Locate the cell with the specified text and output its (X, Y) center coordinate. 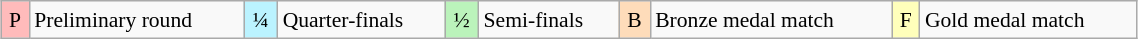
B (634, 20)
Gold medal match (1028, 20)
Quarter-finals (362, 20)
½ (462, 20)
Bronze medal match (770, 20)
¼ (261, 20)
Semi-finals (549, 20)
P (15, 20)
Preliminary round (136, 20)
F (906, 20)
